Determine the (X, Y) coordinate at the center of the cell enclosing the given text.  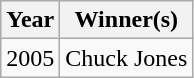
Chuck Jones (126, 58)
Winner(s) (126, 20)
Year (30, 20)
2005 (30, 58)
